Return (X, Y) of the center of cell containing provided text 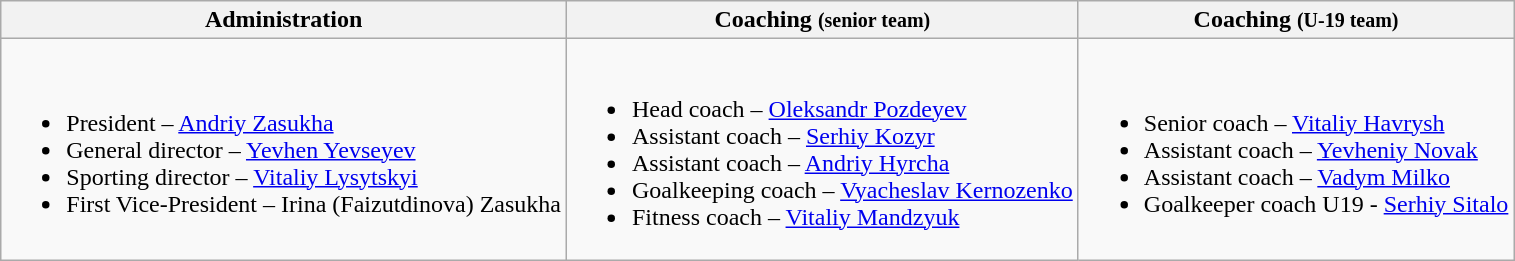
President – Andriy ZasukhaGeneral director – Yevhen YevseyevSporting director – Vitaliy LysytskyiFirst Vice-President – Irina (Faizutdinova) Zasukha (284, 150)
Senior coach – Vitaliy HavryshAssistant coach – Yevheniy NovakAssistant coach – Vadym MilkoGoalkeeper coach U19 - Serhiy Sitalo (1296, 150)
Coaching (U-19 team) (1296, 20)
Coaching (senior team) (822, 20)
Administration (284, 20)
